Return (X, Y) of the center of cell containing provided text 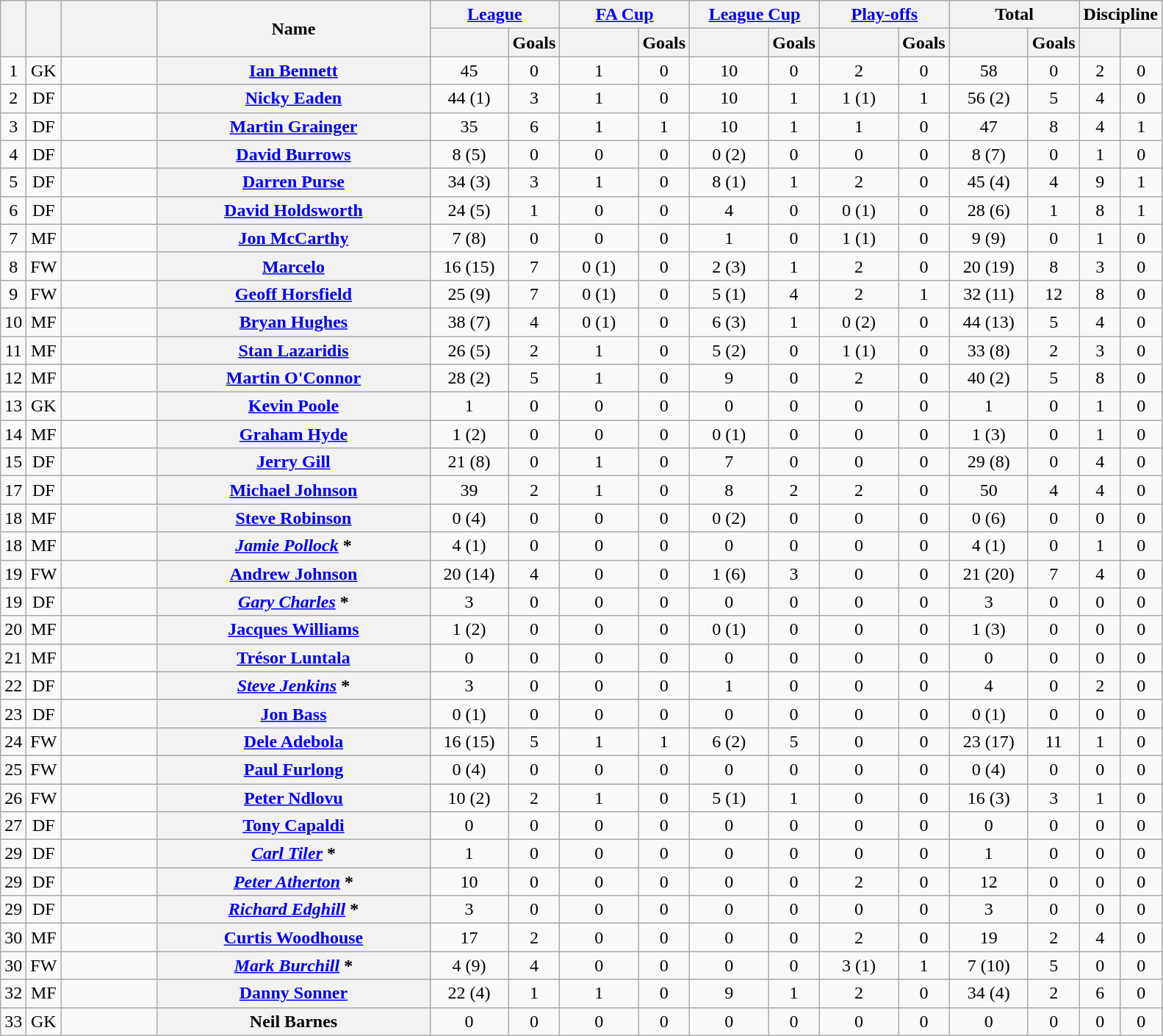
Peter Atherton * (294, 882)
David Holdsworth (294, 210)
League Cup (755, 15)
9 (9) (989, 238)
2 (3) (729, 266)
33 (8) (989, 350)
Discipline (1120, 15)
Marcelo (294, 266)
Neil Barnes (294, 1021)
Curtis Woodhouse (294, 938)
Jamie Pollock * (294, 546)
45 (469, 71)
Jacques Williams (294, 630)
Richard Edghill * (294, 910)
22 (13, 686)
33 (13, 1021)
29 (8) (989, 462)
21 (8) (469, 462)
28 (6) (989, 210)
Jerry Gill (294, 462)
32 (11) (989, 294)
Trésor Luntala (294, 658)
0 (6) (989, 518)
6 (3) (729, 322)
23 (13, 713)
League (495, 15)
44 (1) (469, 98)
7 (8) (469, 238)
38 (7) (469, 322)
7 (10) (989, 965)
24 (5) (469, 210)
26 (5) (469, 350)
Name (294, 29)
5 (2) (729, 350)
Steve Jenkins * (294, 686)
Bryan Hughes (294, 322)
8 (5) (469, 154)
Stan Lazaridis (294, 350)
Tony Capaldi (294, 826)
Mark Burchill * (294, 965)
44 (13) (989, 322)
32 (13, 993)
20 (13, 630)
Martin O'Connor (294, 378)
10 (2) (469, 797)
Carl Tiler * (294, 854)
39 (469, 490)
21 (13, 658)
Paul Furlong (294, 769)
27 (13, 826)
15 (13, 462)
4 (9) (469, 965)
David Burrows (294, 154)
20 (19) (989, 266)
Danny Sonner (294, 993)
47 (989, 126)
23 (17) (989, 741)
20 (14) (469, 574)
Graham Hyde (294, 434)
16 (3) (989, 797)
Gary Charles * (294, 602)
34 (4) (989, 993)
56 (2) (989, 98)
Martin Grainger (294, 126)
Jon Bass (294, 713)
58 (989, 71)
Darren Purse (294, 182)
13 (13, 406)
Play-offs (885, 15)
FA Cup (624, 15)
26 (13, 797)
28 (2) (469, 378)
25 (13, 769)
Kevin Poole (294, 406)
Geoff Horsfield (294, 294)
3 (1) (858, 965)
40 (2) (989, 378)
6 (2) (729, 741)
Total (1014, 15)
Jon McCarthy (294, 238)
Andrew Johnson (294, 574)
34 (3) (469, 182)
8 (1) (729, 182)
Michael Johnson (294, 490)
24 (13, 741)
Peter Ndlovu (294, 797)
14 (13, 434)
1 (6) (729, 574)
25 (9) (469, 294)
Nicky Eaden (294, 98)
Steve Robinson (294, 518)
Dele Adebola (294, 741)
45 (4) (989, 182)
50 (989, 490)
21 (20) (989, 574)
22 (4) (469, 993)
8 (7) (989, 154)
35 (469, 126)
Ian Bennett (294, 71)
